Determine the [x, y] coordinate at the center of the cell enclosing the given text.  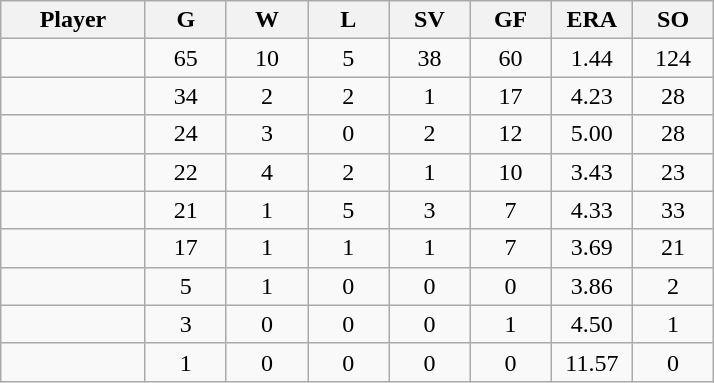
33 [672, 210]
38 [430, 58]
3.69 [592, 248]
Player [73, 20]
4.33 [592, 210]
G [186, 20]
4.23 [592, 96]
L [348, 20]
23 [672, 172]
60 [510, 58]
65 [186, 58]
1.44 [592, 58]
3.43 [592, 172]
22 [186, 172]
124 [672, 58]
4.50 [592, 324]
GF [510, 20]
ERA [592, 20]
W [266, 20]
5.00 [592, 134]
3.86 [592, 286]
12 [510, 134]
34 [186, 96]
SO [672, 20]
24 [186, 134]
4 [266, 172]
SV [430, 20]
11.57 [592, 362]
